Find where the given text appears and provide that cell's center as (X, Y) coordinate. 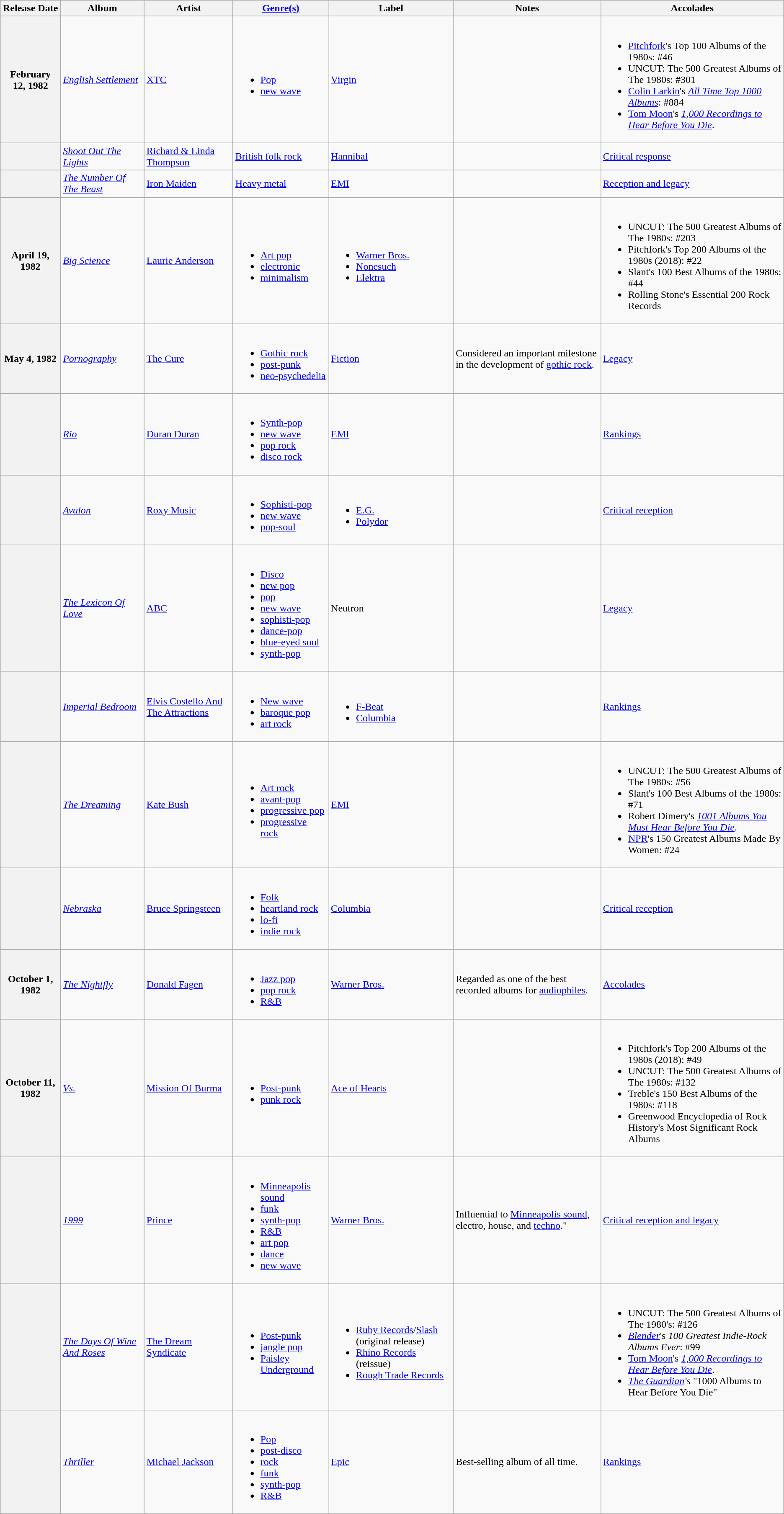
Donald Fagen (188, 984)
Notes (527, 8)
Release Date (31, 8)
Avalon (103, 510)
Art rockavant-popprogressive popprogressive rock (281, 805)
October 11, 1982 (31, 1088)
Post-punkjangle popPaisley Underground (281, 1347)
Richard & Linda Thompson (188, 157)
Regarded as one of the best recorded albums for audiophiles. (527, 984)
Disconew poppopnew wavesophisti-popdance-popblue-eyed soulsynth-pop (281, 608)
Virgin (391, 80)
October 1, 1982 (31, 984)
Big Science (103, 261)
Thriller (103, 1462)
Popnew wave (281, 80)
E.G.Polydor (391, 510)
Iron Maiden (188, 183)
Shoot Out The Lights (103, 157)
Neutron (391, 608)
Imperial Bedroom (103, 706)
XTC (188, 80)
Columbia (391, 908)
Bruce Springsteen (188, 908)
Ruby Records/Slash (original release)Rhino Records (reissue)Rough Trade Records (391, 1347)
The Number Of The Beast (103, 183)
Vs. (103, 1088)
February 12, 1982 (31, 80)
Prince (188, 1220)
The Days Of Wine And Roses (103, 1347)
Critical response (692, 157)
Ace of Hearts (391, 1088)
Mission Of Burma (188, 1088)
Michael Jackson (188, 1462)
The Dreaming (103, 805)
Folkheartland rocklo-fiindie rock (281, 908)
Minneapolis soundfunksynth-popR&Bart popdancenew wave (281, 1220)
Heavy metal (281, 183)
Warner Bros.NonesuchElektra (391, 261)
Genre(s) (281, 8)
Duran Duran (188, 434)
The Nightfly (103, 984)
Synth-popnew wavepop rockdisco rock (281, 434)
Rio (103, 434)
Album (103, 8)
Hannibal (391, 157)
ABC (188, 608)
The Cure (188, 359)
Elvis Costello And The Attractions (188, 706)
The Lexicon Of Love (103, 608)
Best-selling album of all time. (527, 1462)
Critical reception and legacy (692, 1220)
English Settlement (103, 80)
The Dream Syndicate (188, 1347)
Poppost-discorockfunksynth-popR&B (281, 1462)
Kate Bush (188, 805)
Pornography (103, 359)
Label (391, 8)
Nebraska (103, 908)
Post-punkpunk rock (281, 1088)
Laurie Anderson (188, 261)
Roxy Music (188, 510)
Jazz poppop rockR&B (281, 984)
Considered an important milestone in the development of gothic rock. (527, 359)
Art popelectronicminimalism (281, 261)
Gothic rockpost-punkneo-psychedelia (281, 359)
Epic (391, 1462)
Influential to Minneapolis sound, electro, house, and techno." (527, 1220)
F-BeatColumbia (391, 706)
Sophisti-popnew wavepop-soul (281, 510)
Fiction (391, 359)
British folk rock (281, 157)
May 4, 1982 (31, 359)
New wavebaroque popart rock (281, 706)
1999 (103, 1220)
April 19, 1982 (31, 261)
Artist (188, 8)
Reception and legacy (692, 183)
